Find where the given text appears and provide that cell's center as [x, y] coordinate. 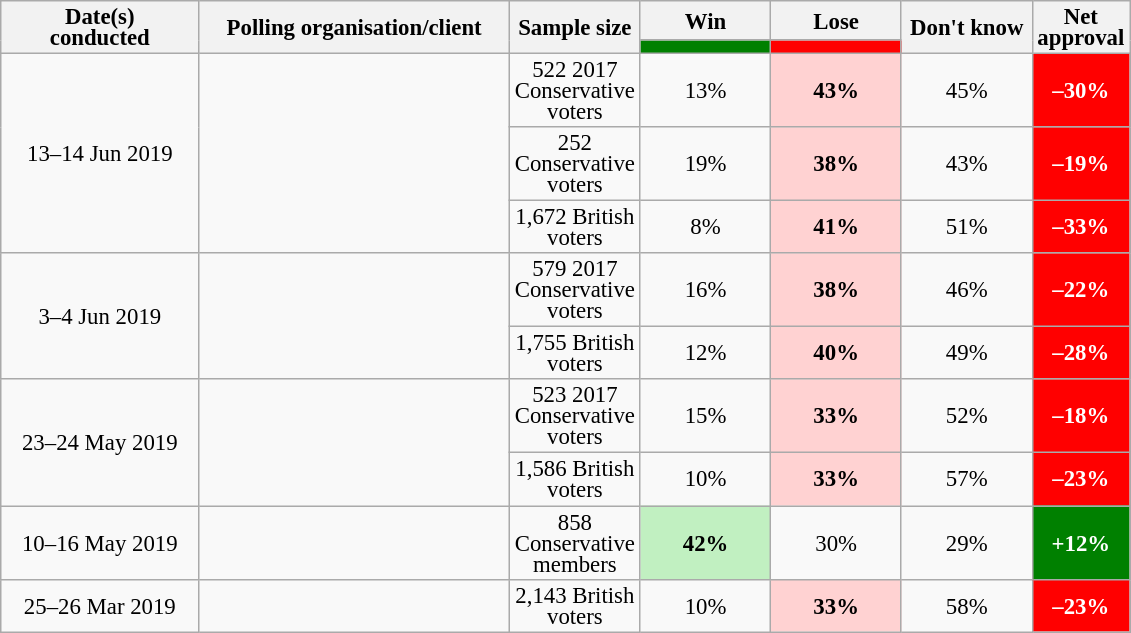
Sample size [574, 28]
12% [706, 354]
25–26 Mar 2019 [100, 606]
52% [966, 417]
49% [966, 354]
Win [706, 20]
46% [966, 290]
Don't know [966, 28]
Polling organisation/client [354, 28]
41% [836, 228]
–22% [1081, 290]
579 2017 Conservative voters [574, 290]
30% [836, 543]
29% [966, 543]
45% [966, 91]
522 2017 Conservative voters [574, 91]
13–14 Jun 2019 [100, 154]
15% [706, 417]
10–16 May 2019 [100, 543]
19% [706, 164]
1,672 British voters [574, 228]
252 Conservative voters [574, 164]
2,143 British voters [574, 606]
58% [966, 606]
13% [706, 91]
42% [706, 543]
+12% [1081, 543]
1,586 British voters [574, 480]
51% [966, 228]
Date(s)conducted [100, 28]
1,755 British voters [574, 354]
40% [836, 354]
57% [966, 480]
8% [706, 228]
523 2017 Conservative voters [574, 417]
–33% [1081, 228]
858 Conservative members [574, 543]
–28% [1081, 354]
16% [706, 290]
–19% [1081, 164]
Net approval [1081, 28]
23–24 May 2019 [100, 443]
–30% [1081, 91]
3–4 Jun 2019 [100, 316]
Lose [836, 20]
–18% [1081, 417]
